Scan for the cell matching the given text and deliver its [X, Y] coordinate at center. 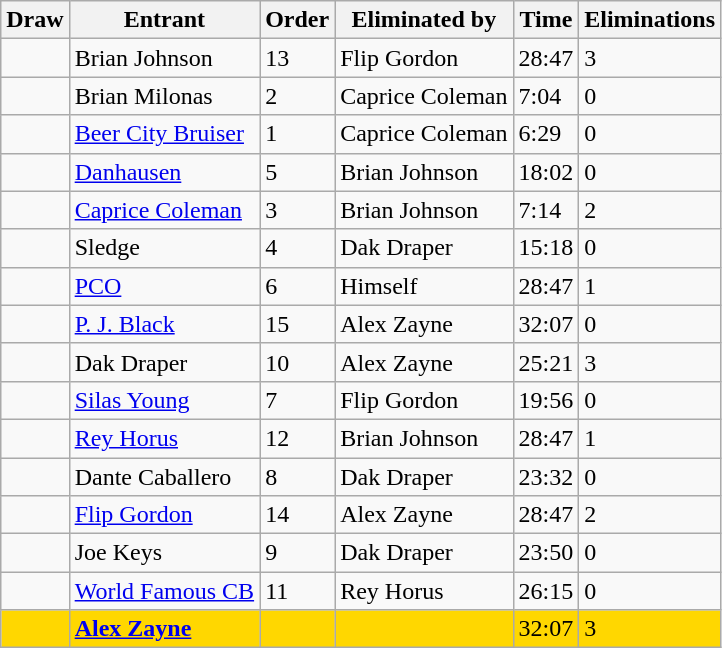
13 [298, 58]
15:18 [546, 248]
Order [298, 20]
World Famous CB [164, 591]
4 [298, 248]
8 [298, 477]
5 [298, 172]
6:29 [546, 134]
Eliminations [650, 20]
7:04 [546, 96]
Danhausen [164, 172]
23:50 [546, 553]
19:56 [546, 400]
12 [298, 438]
9 [298, 553]
18:02 [546, 172]
15 [298, 324]
Draw [35, 20]
Eliminated by [424, 20]
11 [298, 591]
Time [546, 20]
10 [298, 362]
Joe Keys [164, 553]
7:14 [546, 210]
Dante Caballero [164, 477]
23:32 [546, 477]
26:15 [546, 591]
25:21 [546, 362]
6 [298, 286]
Entrant [164, 20]
Brian Milonas [164, 96]
Himself [424, 286]
Silas Young [164, 400]
14 [298, 515]
Beer City Bruiser [164, 134]
PCO [164, 286]
7 [298, 400]
P. J. Black [164, 324]
Sledge [164, 248]
